Pinpoint the cell where the given text exists, returning its [x, y] midpoint coordinate. 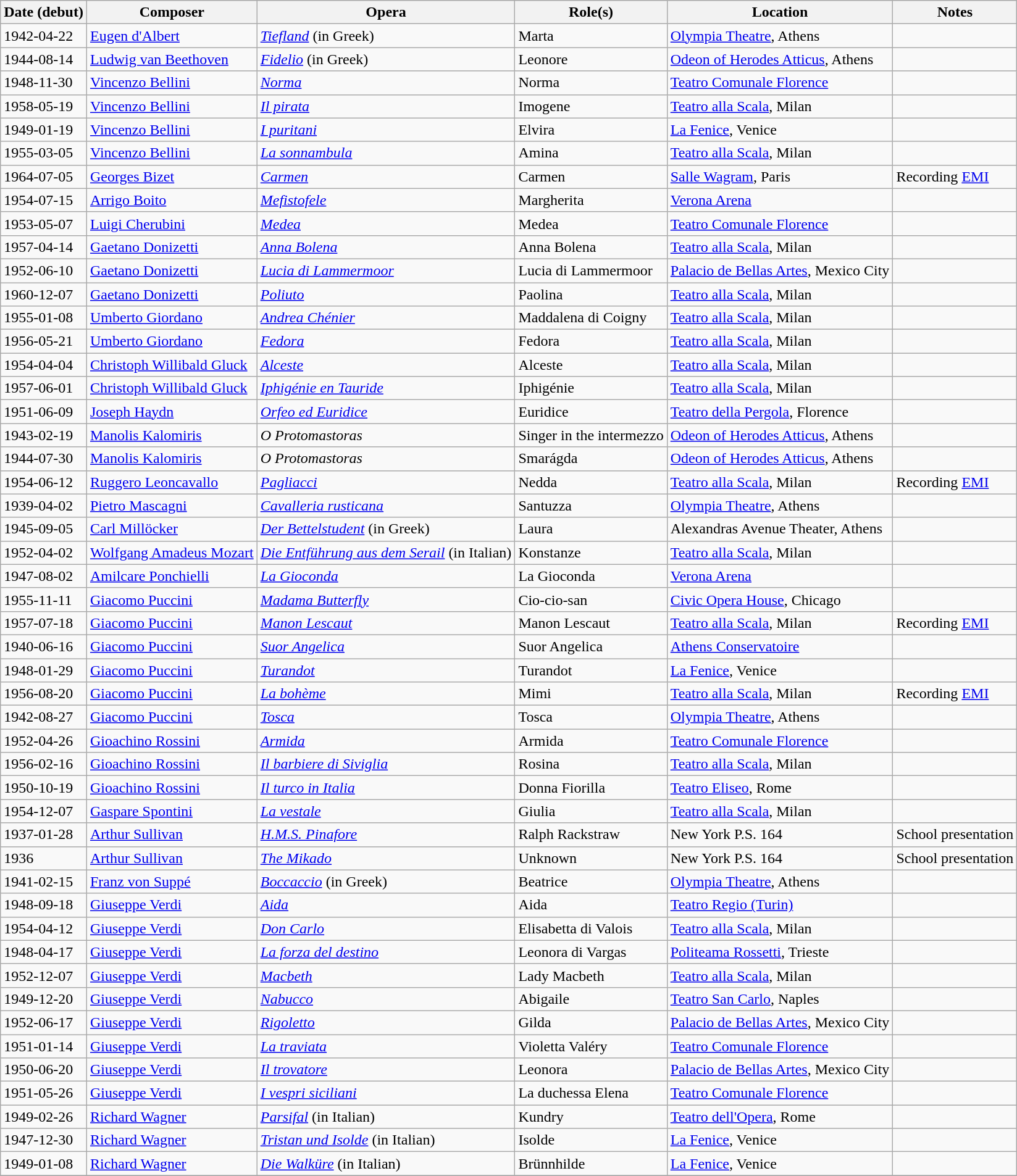
Nabucco [386, 999]
1948-04-17 [44, 952]
Leonora [591, 1070]
Unknown [591, 858]
Salle Wagram, Paris [780, 177]
La sonnambula [386, 153]
1957-06-01 [44, 388]
Imogene [591, 106]
Role(s) [591, 12]
Amina [591, 153]
Margherita [591, 200]
1954-06-12 [44, 482]
1948-11-30 [44, 83]
I puritani [386, 130]
1958-05-19 [44, 106]
Paolina [591, 294]
Kundry [591, 1117]
Leonore [591, 59]
1952-12-07 [44, 975]
Don Carlo [386, 928]
Pagliacci [386, 482]
Abigaile [591, 999]
Teatro Regio (Turin) [780, 905]
1949-02-26 [44, 1117]
Date (debut) [44, 12]
La vestale [386, 811]
Donna Fiorilla [591, 788]
Gaspare Spontini [172, 811]
Macbeth [386, 975]
Parsifal (in Italian) [386, 1117]
Fidelio (in Greek) [386, 59]
Opera [386, 12]
Boccaccio (in Greek) [386, 882]
Rosina [591, 764]
Brünnhilde [591, 1164]
Iphigénie [591, 388]
1945-09-05 [44, 529]
Laura [591, 529]
1953-05-07 [44, 223]
Mefistofele [386, 200]
Andrea Chénier [386, 318]
1964-07-05 [44, 177]
1939-04-02 [44, 506]
Konstanze [591, 553]
Cavalleria rusticana [386, 506]
Luigi Cherubini [172, 223]
Location [780, 12]
1943-02-19 [44, 435]
Civic Opera House, Chicago [780, 599]
Elisabetta di Valois [591, 928]
Ralph Rackstraw [591, 835]
Leonora di Vargas [591, 952]
Il turco in Italia [386, 788]
1941-02-15 [44, 882]
Pietro Mascagni [172, 506]
1948-09-18 [44, 905]
Mimi [591, 694]
Il barbiere di Siviglia [386, 764]
The Mikado [386, 858]
1944-08-14 [44, 59]
Der Bettelstudent (in Greek) [386, 529]
Orfeo ed Euridice [386, 412]
Lady Macbeth [591, 975]
1951-01-14 [44, 1046]
1956-02-16 [44, 764]
1947-08-02 [44, 576]
Eugen d'Albert [172, 36]
Tiefland (in Greek) [386, 36]
1954-04-04 [44, 365]
Giulia [591, 811]
1960-12-07 [44, 294]
H.M.S. Pinafore [386, 835]
Cio-cio-san [591, 599]
Die Walküre (in Italian) [386, 1164]
1937-01-28 [44, 835]
1954-12-07 [44, 811]
Franz von Suppé [172, 882]
Arrigo Boito [172, 200]
Singer in the intermezzo [591, 435]
Ruggero Leoncavallo [172, 482]
Smarágda [591, 459]
Il pirata [386, 106]
1942-08-27 [44, 717]
Wolfgang Amadeus Mozart [172, 553]
Notes [955, 12]
1942-04-22 [44, 36]
Violetta Valéry [591, 1046]
Georges Bizet [172, 177]
1957-07-18 [44, 623]
1947-12-30 [44, 1140]
1952-06-17 [44, 1022]
1956-05-21 [44, 341]
1949-01-08 [44, 1164]
1950-06-20 [44, 1070]
Ludwig van Beethoven [172, 59]
Madama Butterfly [386, 599]
1944-07-30 [44, 459]
Iphigénie en Tauride [386, 388]
Beatrice [591, 882]
Gilda [591, 1022]
Santuzza [591, 506]
1952-04-26 [44, 741]
1955-03-05 [44, 153]
Die Entführung aus dem Serail (in Italian) [386, 553]
I vespri siciliani [386, 1093]
1955-11-11 [44, 599]
Teatro Eliseo, Rome [780, 788]
1952-04-02 [44, 553]
Politeama Rossetti, Trieste [780, 952]
1950-10-19 [44, 788]
La duchessa Elena [591, 1093]
1940-06-16 [44, 646]
Euridice [591, 412]
Marta [591, 36]
Nedda [591, 482]
La bohème [386, 694]
Teatro della Pergola, Florence [780, 412]
1948-01-29 [44, 670]
1949-01-19 [44, 130]
Isolde [591, 1140]
1954-07-15 [44, 200]
Maddalena di Coigny [591, 318]
Poliuto [386, 294]
Tristan und Isolde (in Italian) [386, 1140]
La traviata [386, 1046]
Athens Conservatoire [780, 646]
1951-05-26 [44, 1093]
1936 [44, 858]
Amilcare Ponchielli [172, 576]
Rigoletto [386, 1022]
Carl Millöcker [172, 529]
Il trovatore [386, 1070]
1954-04-12 [44, 928]
Alexandras Avenue Theater, Athens [780, 529]
Joseph Haydn [172, 412]
Composer [172, 12]
1955-01-08 [44, 318]
Elvira [591, 130]
1949-12-20 [44, 999]
Teatro dell'Opera, Rome [780, 1117]
La forza del destino [386, 952]
1951-06-09 [44, 412]
1957-04-14 [44, 247]
Teatro San Carlo, Naples [780, 999]
1956-08-20 [44, 694]
1952-06-10 [44, 270]
